For the text-containing cell, return its midpoint in (X, Y) coordinate format. 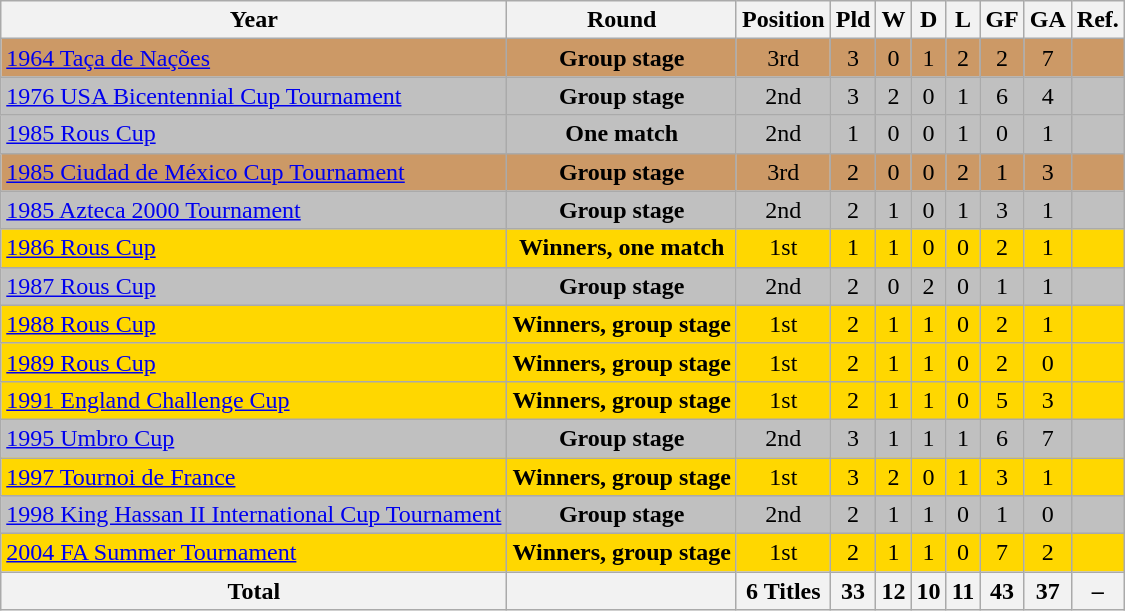
One match (622, 134)
43 (1002, 591)
L (963, 20)
GF (1002, 20)
1986 Rous Cup (254, 248)
– (1098, 591)
Total (254, 591)
W (894, 20)
Position (783, 20)
10 (928, 591)
1991 England Challenge Cup (254, 400)
D (928, 20)
5 (1002, 400)
1988 Rous Cup (254, 324)
1985 Rous Cup (254, 134)
2004 FA Summer Tournament (254, 553)
1976 USA Bicentennial Cup Tournament (254, 96)
Year (254, 20)
1985 Ciudad de México Cup Tournament (254, 172)
33 (853, 591)
11 (963, 591)
1998 King Hassan II International Cup Tournament (254, 515)
1964 Taça de Nações (254, 58)
4 (1048, 96)
Ref. (1098, 20)
1985 Azteca 2000 Tournament (254, 210)
1997 Tournoi de France (254, 477)
1989 Rous Cup (254, 362)
GA (1048, 20)
Round (622, 20)
12 (894, 591)
Winners, one match (622, 248)
1995 Umbro Cup (254, 438)
37 (1048, 591)
1987 Rous Cup (254, 286)
Pld (853, 20)
6 Titles (783, 591)
